Capture the cell that displays the provided text and extract its [X, Y] central coordinate. 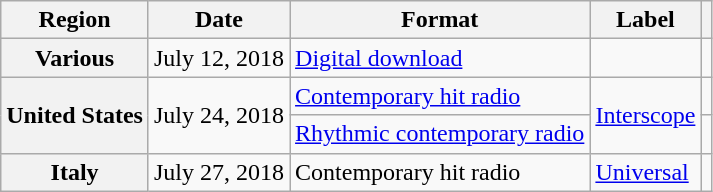
United States [75, 115]
Various [75, 58]
Digital download [440, 58]
Label [646, 20]
July 27, 2018 [218, 172]
Date [218, 20]
Italy [75, 172]
Universal [646, 172]
Interscope [646, 115]
July 12, 2018 [218, 58]
Format [440, 20]
Region [75, 20]
July 24, 2018 [218, 115]
Rhythmic contemporary radio [440, 134]
